Scan for the cell matching the given text and deliver its (X, Y) coordinate at center. 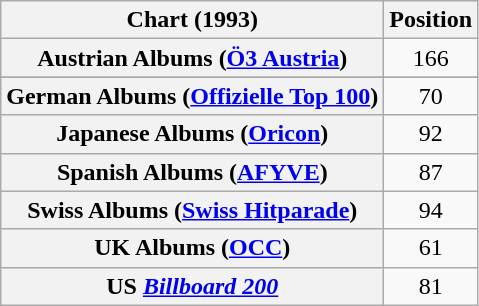
UK Albums (OCC) (192, 248)
Chart (1993) (192, 20)
Swiss Albums (Swiss Hitparade) (192, 210)
Spanish Albums (AFYVE) (192, 172)
Japanese Albums (Oricon) (192, 134)
US Billboard 200 (192, 286)
87 (431, 172)
70 (431, 96)
Position (431, 20)
94 (431, 210)
61 (431, 248)
92 (431, 134)
German Albums (Offizielle Top 100) (192, 96)
Austrian Albums (Ö3 Austria) (192, 58)
81 (431, 286)
166 (431, 58)
